Provide the (X, Y) coordinate of the cell's center where the given text is located.  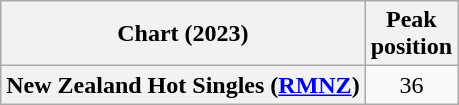
Chart (2023) (183, 34)
Peakposition (411, 34)
New Zealand Hot Singles (RMNZ) (183, 85)
36 (411, 85)
